Locate the cell with the specified text and output its [X, Y] center coordinate. 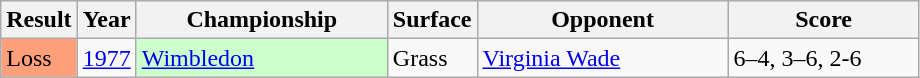
Result [39, 20]
1977 [106, 58]
Grass [432, 58]
6–4, 3–6, 2-6 [824, 58]
Loss [39, 58]
Score [824, 20]
Virginia Wade [602, 58]
Championship [262, 20]
Surface [432, 20]
Wimbledon [262, 58]
Opponent [602, 20]
Year [106, 20]
